Pinpoint the cell where the given text exists, returning its [X, Y] midpoint coordinate. 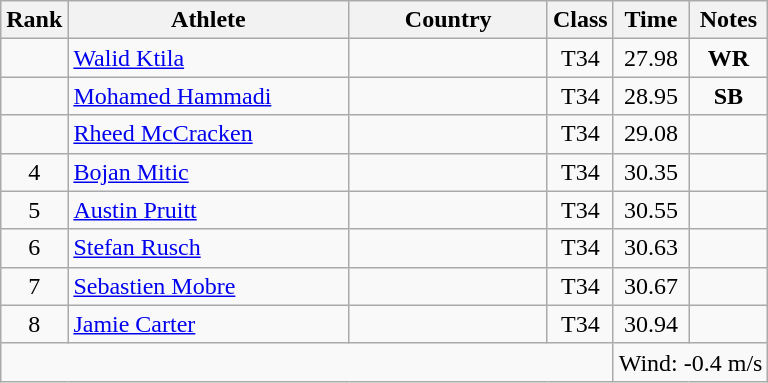
5 [34, 210]
7 [34, 286]
Time [650, 20]
27.98 [650, 58]
30.35 [650, 172]
Rank [34, 20]
Austin Pruitt [208, 210]
Stefan Rusch [208, 248]
Jamie Carter [208, 324]
WR [728, 58]
Wind: -0.4 m/s [690, 362]
28.95 [650, 96]
Athlete [208, 20]
Class [580, 20]
Bojan Mitic [208, 172]
30.55 [650, 210]
6 [34, 248]
Sebastien Mobre [208, 286]
Rheed McCracken [208, 134]
29.08 [650, 134]
8 [34, 324]
Walid Ktila [208, 58]
Mohamed Hammadi [208, 96]
30.63 [650, 248]
30.67 [650, 286]
Country [448, 20]
Notes [728, 20]
4 [34, 172]
30.94 [650, 324]
SB [728, 96]
